Pinpoint the cell where the given text exists, returning its (x, y) midpoint coordinate. 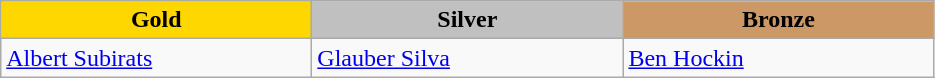
Silver (468, 20)
Bronze (778, 20)
Albert Subirats (156, 58)
Glauber Silva (468, 58)
Ben Hockin (778, 58)
Gold (156, 20)
